Search for the cell housing the specified text and yield its (X, Y) center coordinate. 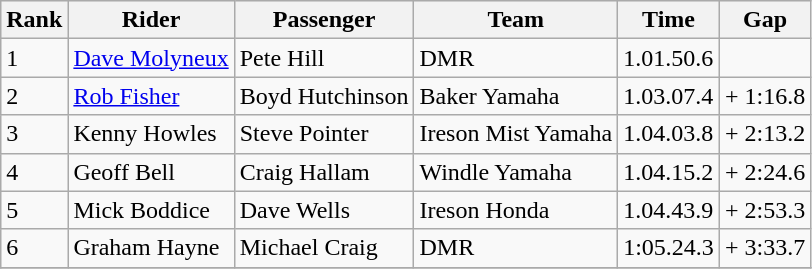
Pete Hill (324, 58)
Passenger (324, 20)
1 (34, 58)
+ 2:13.2 (764, 134)
2 (34, 96)
5 (34, 210)
1.04.43.9 (669, 210)
+ 2:53.3 (764, 210)
4 (34, 172)
Gap (764, 20)
Ireson Mist Yamaha (516, 134)
Dave Molyneux (151, 58)
Team (516, 20)
6 (34, 248)
Geoff Bell (151, 172)
+ 2:24.6 (764, 172)
Boyd Hutchinson (324, 96)
+ 3:33.7 (764, 248)
Rank (34, 20)
Michael Craig (324, 248)
1.01.50.6 (669, 58)
Ireson Honda (516, 210)
3 (34, 134)
Dave Wells (324, 210)
Time (669, 20)
Steve Pointer (324, 134)
1.04.03.8 (669, 134)
Craig Hallam (324, 172)
Baker Yamaha (516, 96)
Rob Fisher (151, 96)
+ 1:16.8 (764, 96)
Windle Yamaha (516, 172)
Mick Boddice (151, 210)
1.04.15.2 (669, 172)
1.03.07.4 (669, 96)
Rider (151, 20)
Graham Hayne (151, 248)
1:05.24.3 (669, 248)
Kenny Howles (151, 134)
